Locate the cell with the specified text and output its (x, y) center coordinate. 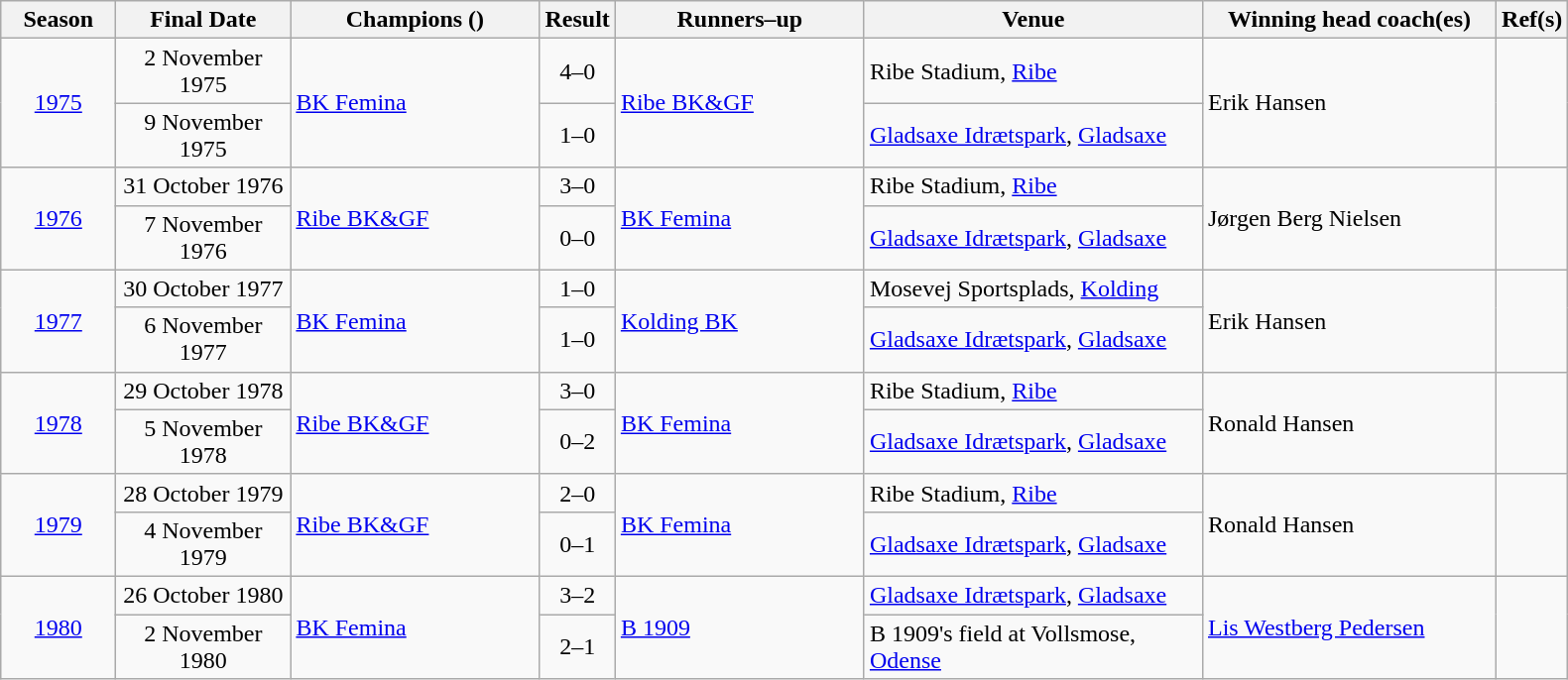
0–0 (577, 238)
2 November 1980 (203, 646)
1976 (59, 218)
4–0 (577, 71)
1978 (59, 422)
31 October 1976 (203, 186)
5 November 1978 (203, 442)
Venue (1033, 20)
7 November 1976 (203, 238)
Final Date (203, 20)
2–1 (577, 646)
1975 (59, 103)
Lis Westberg Pedersen (1349, 626)
2–0 (577, 493)
B 1909 (740, 626)
0–2 (577, 442)
Ref(s) (1532, 20)
0–1 (577, 543)
26 October 1980 (203, 595)
2 November 1975 (203, 71)
Winning head coach(es) (1349, 20)
B 1909's field at Vollsmose, Odense (1033, 646)
9 November 1975 (203, 135)
Champions () (415, 20)
29 October 1978 (203, 391)
4 November 1979 (203, 543)
Season (59, 20)
1980 (59, 626)
6 November 1977 (203, 339)
1979 (59, 525)
Jørgen Berg Nielsen (1349, 218)
Runners–up (740, 20)
1977 (59, 321)
Kolding BK (740, 321)
Mosevej Sportsplads, Kolding (1033, 288)
Result (577, 20)
3–2 (577, 595)
30 October 1977 (203, 288)
28 October 1979 (203, 493)
